From the cell containing the given text, extract its center point as [X, Y] coordinate. 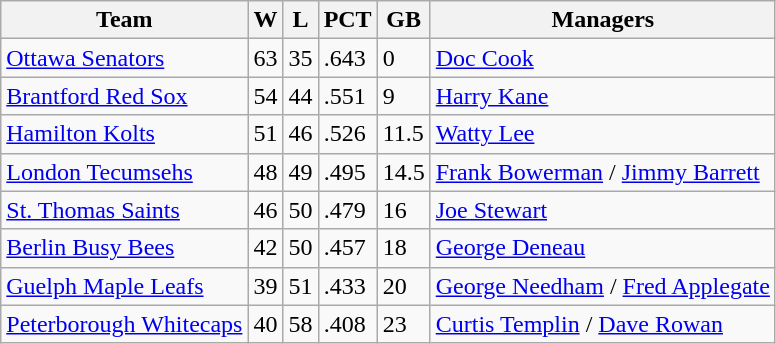
W [266, 20]
18 [404, 248]
.479 [348, 210]
.495 [348, 172]
GB [404, 20]
.408 [348, 324]
39 [266, 286]
.457 [348, 248]
11.5 [404, 134]
54 [266, 96]
St. Thomas Saints [124, 210]
20 [404, 286]
42 [266, 248]
PCT [348, 20]
Guelph Maple Leafs [124, 286]
35 [300, 58]
George Deneau [602, 248]
L [300, 20]
Team [124, 20]
Brantford Red Sox [124, 96]
48 [266, 172]
14.5 [404, 172]
58 [300, 324]
16 [404, 210]
63 [266, 58]
.551 [348, 96]
Ottawa Senators [124, 58]
.433 [348, 286]
Harry Kane [602, 96]
.643 [348, 58]
Frank Bowerman / Jimmy Barrett [602, 172]
9 [404, 96]
Peterborough Whitecaps [124, 324]
Joe Stewart [602, 210]
Managers [602, 20]
Watty Lee [602, 134]
George Needham / Fred Applegate [602, 286]
0 [404, 58]
23 [404, 324]
Doc Cook [602, 58]
44 [300, 96]
Berlin Busy Bees [124, 248]
Hamilton Kolts [124, 134]
London Tecumsehs [124, 172]
.526 [348, 134]
40 [266, 324]
49 [300, 172]
Curtis Templin / Dave Rowan [602, 324]
